Locate the cell with the specified text and output its [X, Y] center coordinate. 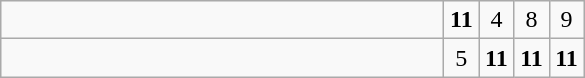
9 [566, 20]
8 [532, 20]
5 [462, 58]
4 [496, 20]
